For the text-containing cell, return its midpoint in (X, Y) coordinate format. 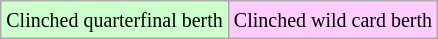
Clinched wild card berth (332, 20)
Clinched quarterfinal berth (115, 20)
